Extract the [x, y] coordinate from the center of the cell holding the provided text.  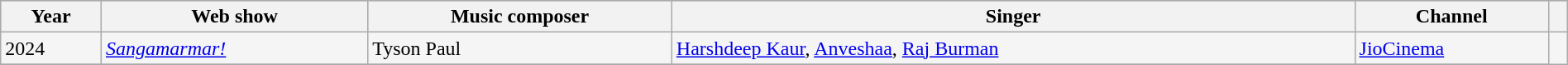
Tyson Paul [520, 48]
Year [51, 17]
Singer [1013, 17]
Harshdeep Kaur, Anveshaa, Raj Burman [1013, 48]
Channel [1451, 17]
2024 [51, 48]
Web show [234, 17]
JioCinema [1451, 48]
Sangamarmar! [234, 48]
Music composer [520, 17]
